From the cell containing the given text, extract its center point as (x, y) coordinate. 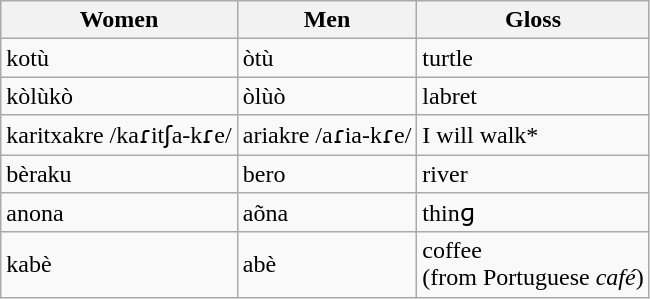
Gloss (533, 20)
coffee(from Portuguese café) (533, 264)
òtù (327, 58)
bero (327, 173)
Women (119, 20)
labret (533, 96)
aõna (327, 213)
turtle (533, 58)
anona (119, 213)
òlùò (327, 96)
kotù (119, 58)
ariakre /aɾia-kɾe/ (327, 135)
kòlùkò (119, 96)
kabè (119, 264)
I will walk* (533, 135)
thinɡ (533, 213)
abè (327, 264)
karitxakre /kaɾitʃa-kɾe/ (119, 135)
Men (327, 20)
bèraku (119, 173)
river (533, 173)
